From the cell containing the given text, extract its center point as (x, y) coordinate. 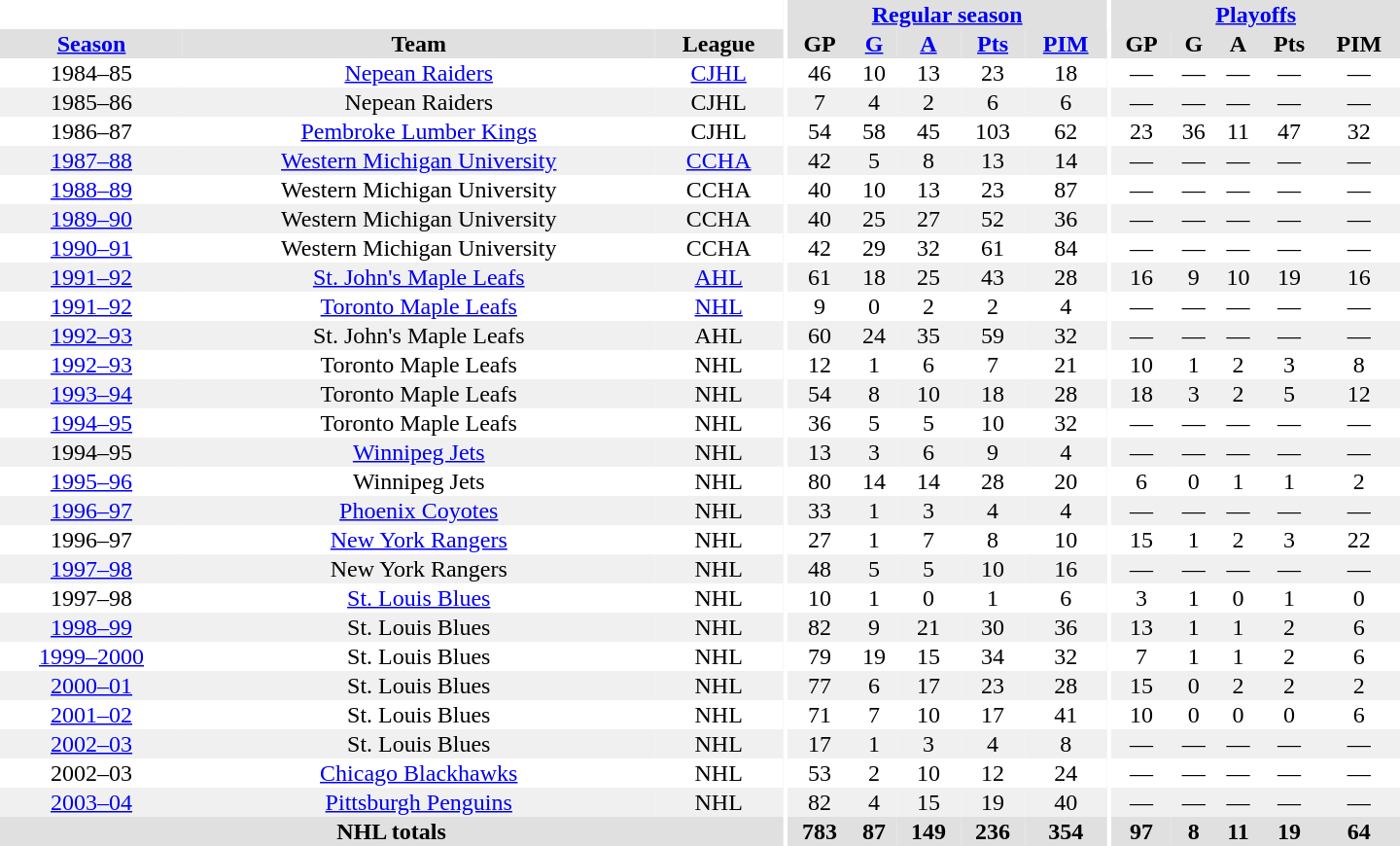
1995–96 (91, 481)
47 (1289, 131)
149 (928, 831)
1986–87 (91, 131)
46 (820, 73)
29 (874, 248)
22 (1359, 540)
2001–02 (91, 715)
45 (928, 131)
Phoenix Coyotes (418, 511)
41 (1066, 715)
48 (820, 569)
97 (1141, 831)
33 (820, 511)
354 (1066, 831)
34 (993, 656)
236 (993, 831)
103 (993, 131)
Season (91, 44)
58 (874, 131)
NHL totals (391, 831)
1990–91 (91, 248)
60 (820, 335)
1985–86 (91, 102)
20 (1066, 481)
84 (1066, 248)
62 (1066, 131)
1993–94 (91, 394)
35 (928, 335)
1984–85 (91, 73)
Chicago Blackhawks (418, 773)
2003–04 (91, 802)
79 (820, 656)
59 (993, 335)
52 (993, 219)
Team (418, 44)
Pittsburgh Penguins (418, 802)
1999–2000 (91, 656)
783 (820, 831)
Regular season (947, 15)
71 (820, 715)
Pembroke Lumber Kings (418, 131)
2000–01 (91, 686)
64 (1359, 831)
80 (820, 481)
1989–90 (91, 219)
League (718, 44)
1988–89 (91, 190)
77 (820, 686)
53 (820, 773)
Playoffs (1256, 15)
1987–88 (91, 160)
30 (993, 627)
1998–99 (91, 627)
43 (993, 277)
